Determine the (x, y) coordinate at the center of the cell enclosing the given text.  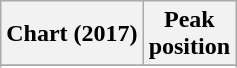
Peak position (189, 34)
Chart (2017) (72, 34)
